Output the (X, Y) coordinate of the center of the cell containing the given text.  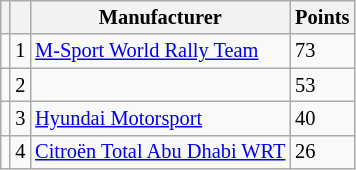
Hyundai Motorsport (160, 118)
73 (322, 51)
M-Sport World Rally Team (160, 51)
3 (20, 118)
Citroën Total Abu Dhabi WRT (160, 152)
53 (322, 85)
1 (20, 51)
Manufacturer (160, 17)
26 (322, 152)
2 (20, 85)
4 (20, 152)
Points (322, 17)
40 (322, 118)
